From the cell containing the given text, extract its center point as (x, y) coordinate. 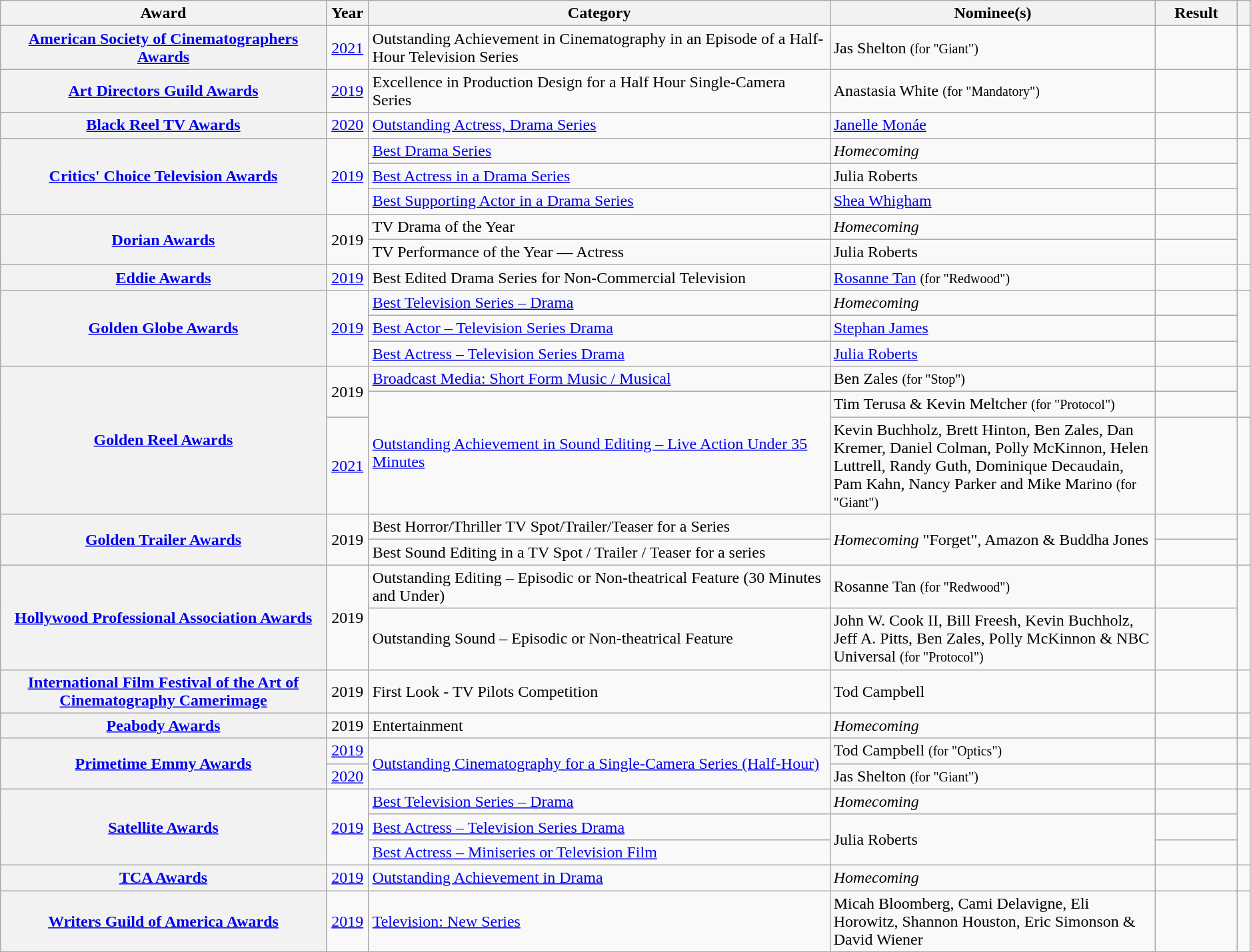
Outstanding Editing – Episodic or Non-theatrical Feature (30 Minutes and Under) (599, 586)
Dorian Awards (164, 239)
Golden Reel Awards (164, 440)
Outstanding Achievement in Sound Editing – Live Action Under 35 Minutes (599, 453)
International Film Festival of the Art of Cinematography Camerimage (164, 692)
Ben Zales (for "Stop") (993, 379)
Outstanding Cinematography for a Single-Camera Series (Half-Hour) (599, 763)
Best Actor – Television Series Drama (599, 328)
Satellite Awards (164, 827)
TV Drama of the Year (599, 227)
Golden Trailer Awards (164, 540)
Homecoming "Forget", Amazon & Buddha Jones (993, 540)
Best Supporting Actor in a Drama Series (599, 201)
TCA Awards (164, 877)
Golden Globe Awards (164, 328)
Outstanding Achievement in Cinematography in an Episode of a Half-Hour Television Series (599, 48)
Shea Whigham (993, 201)
Tim Terusa & Kevin Meltcher (for "Protocol") (993, 404)
Art Directors Guild Awards (164, 91)
Nominee(s) (993, 13)
Peabody Awards (164, 725)
Broadcast Media: Short Form Music / Musical (599, 379)
Critics' Choice Television Awards (164, 176)
Primetime Emmy Awards (164, 763)
Best Sound Editing in a TV Spot / Trailer / Teaser for a series (599, 552)
Award (164, 13)
Best Edited Drama Series for Non-Commercial Television (599, 277)
Best Drama Series (599, 151)
Eddie Awards (164, 277)
Janelle Monáe (993, 125)
Anastasia White (for "Mandatory") (993, 91)
Year (347, 13)
Stephan James (993, 328)
Television: New Series (599, 921)
Writers Guild of America Awards (164, 921)
Result (1196, 13)
Micah Bloomberg, Cami Delavigne, Eli Horowitz, Shannon Houston, Eric Simonson & David Wiener (993, 921)
Outstanding Sound – Episodic or Non-theatrical Feature (599, 639)
American Society of Cinematographers Awards (164, 48)
Entertainment (599, 725)
Category (599, 13)
Hollywood Professional Association Awards (164, 617)
TV Performance of the Year — Actress (599, 252)
Excellence in Production Design for a Half Hour Single-Camera Series (599, 91)
Black Reel TV Awards (164, 125)
Tod Campbell (993, 692)
Best Actress in a Drama Series (599, 176)
John W. Cook II, Bill Freesh, Kevin Buchholz, Jeff A. Pitts, Ben Zales, Polly McKinnon & NBC Universal (for "Protocol") (993, 639)
Best Actress – Miniseries or Television Film (599, 852)
Tod Campbell (for "Optics") (993, 751)
First Look - TV Pilots Competition (599, 692)
Best Horror/Thriller TV Spot/Trailer/Teaser for a Series (599, 527)
Outstanding Actress, Drama Series (599, 125)
Outstanding Achievement in Drama (599, 877)
